Detect which cell encompasses the target text, then output its [X, Y] center coordinate. 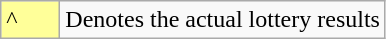
^ [30, 20]
Denotes the actual lottery results [223, 20]
